Detect which cell encompasses the target text, then output its [x, y] center coordinate. 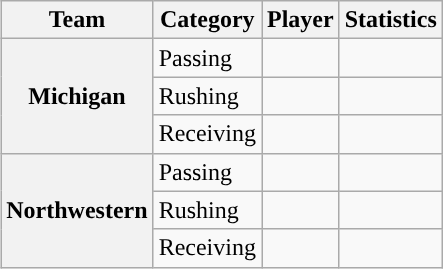
Category [207, 20]
Team [77, 20]
Michigan [77, 96]
Player [301, 20]
Northwestern [77, 210]
Statistics [390, 20]
